Locate the cell with the specified text and output its [X, Y] center coordinate. 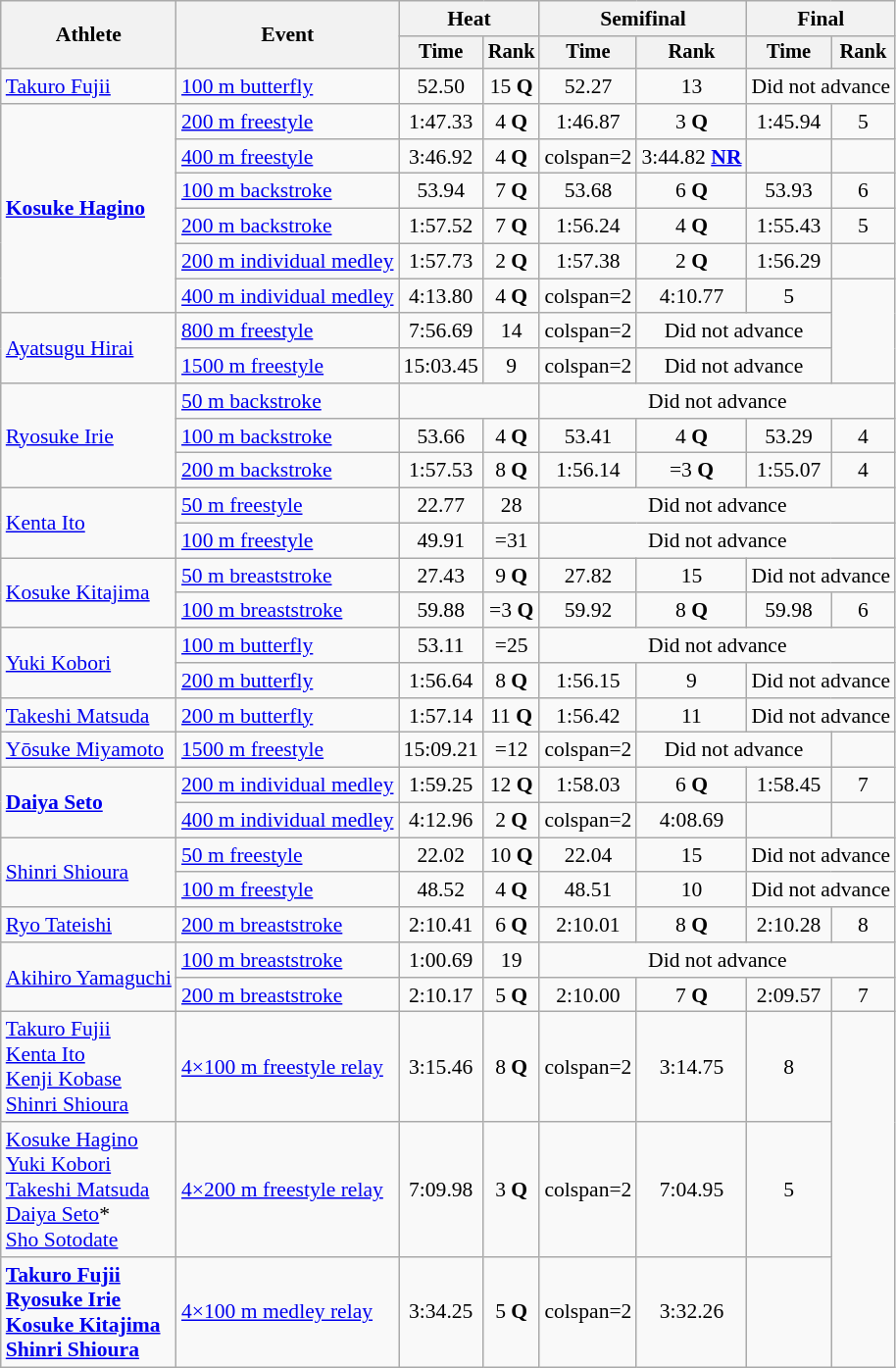
4×100 m medley relay [288, 1312]
=31 [512, 541]
52.27 [588, 86]
800 m freestyle [288, 331]
Kosuke HaginoYuki KoboriTakeshi MatsudaDaiya Seto*Sho Sotodate [88, 1190]
Semifinal [643, 19]
Kosuke Kitajima [88, 592]
28 [512, 506]
400 m freestyle [288, 157]
Daiya Seto [88, 802]
59.88 [441, 611]
Takuro Fujii [88, 86]
3:32.26 [691, 1312]
10 [691, 890]
48.51 [588, 890]
1:46.87 [588, 122]
59.92 [588, 611]
1:56.29 [789, 262]
Takuro FujiiKenta ItoKenji KobaseShinri Shioura [88, 1067]
Kenta Ito [88, 524]
=25 [512, 645]
12 Q [512, 785]
3:15.46 [441, 1067]
49.91 [441, 541]
Ayatsugu Hirai [88, 349]
53.41 [588, 436]
3:14.75 [691, 1067]
Ryosuke Irie [88, 435]
Heat [470, 19]
2:10.01 [588, 925]
27.82 [588, 576]
2:10.41 [441, 925]
50 m backstroke [288, 401]
27.43 [441, 576]
7:56.69 [441, 331]
11 [691, 716]
7:04.95 [691, 1190]
9 Q [512, 576]
4:13.80 [441, 296]
15 Q [512, 86]
7:09.98 [441, 1190]
Takuro FujiiRyosuke IrieKosuke KitajimaShinri Shioura [88, 1312]
1:57.52 [441, 227]
53.66 [441, 436]
3:44.82 NR [691, 157]
3:34.25 [441, 1312]
22.02 [441, 855]
52.50 [441, 86]
1:55.43 [789, 227]
53.29 [789, 436]
Shinri Shioura [88, 873]
53.11 [441, 645]
15:03.45 [441, 366]
1:57.38 [588, 262]
53.94 [441, 191]
15:09.21 [441, 750]
3:46.92 [441, 157]
1:57.14 [441, 716]
=12 [512, 750]
22.77 [441, 506]
50 m breaststroke [288, 576]
1:56.42 [588, 716]
13 [691, 86]
10 Q [512, 855]
Athlete [88, 35]
Event [288, 35]
1:57.53 [441, 471]
Ryo Tateishi [88, 925]
14 [512, 331]
1:57.73 [441, 262]
48.52 [441, 890]
53.68 [588, 191]
Takeshi Matsuda [88, 716]
1:59.25 [441, 785]
Kosuke Hagino [88, 209]
4×100 m freestyle relay [288, 1067]
Akihiro Yamaguchi [88, 977]
1:58.45 [789, 785]
2:10.17 [441, 995]
1:45.94 [789, 122]
Yōsuke Miyamoto [88, 750]
1:00.69 [441, 960]
2:10.28 [789, 925]
200 m freestyle [288, 122]
4:08.69 [691, 821]
1:56.64 [441, 681]
53.93 [789, 191]
1:55.07 [789, 471]
Final [821, 19]
1:56.15 [588, 681]
22.04 [588, 855]
1:56.14 [588, 471]
19 [512, 960]
59.98 [789, 611]
4:12.96 [441, 821]
Yuki Kobori [88, 663]
2:10.00 [588, 995]
4:10.77 [691, 296]
11 Q [512, 716]
1:56.24 [588, 227]
1:47.33 [441, 122]
2:09.57 [789, 995]
1:58.03 [588, 785]
4×200 m freestyle relay [288, 1190]
